Identify which cell holds the provided text, then report its (x, y) central coordinate. 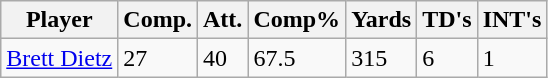
67.5 (297, 58)
Att. (223, 20)
Brett Dietz (60, 58)
Comp% (297, 20)
27 (158, 58)
INT's (512, 20)
6 (447, 58)
40 (223, 58)
Yards (382, 20)
1 (512, 58)
Comp. (158, 20)
Player (60, 20)
TD's (447, 20)
315 (382, 58)
